Return the [x, y] coordinate for the center point of the cell that contains the specified text.  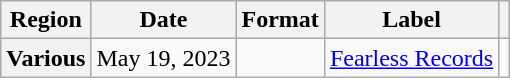
Fearless Records [411, 58]
Label [411, 20]
Date [164, 20]
May 19, 2023 [164, 58]
Format [280, 20]
Region [46, 20]
Various [46, 58]
